Scan for the cell matching the given text and deliver its [X, Y] coordinate at center. 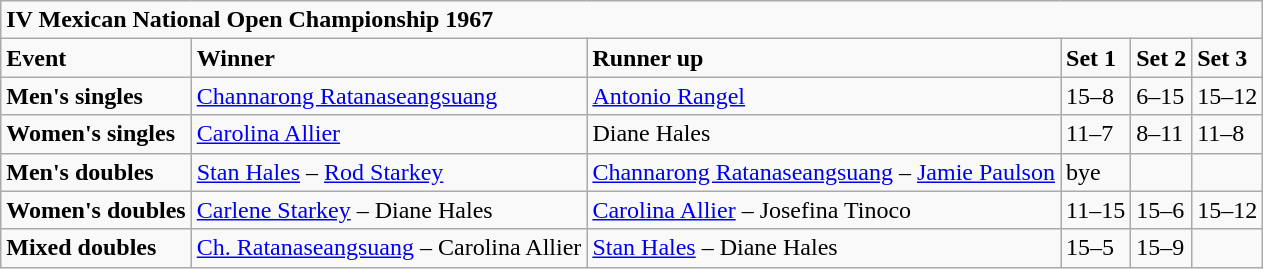
Women's doubles [96, 210]
Mixed doubles [96, 248]
Women's singles [96, 134]
Event [96, 58]
Stan Hales – Rod Starkey [389, 172]
Set 1 [1095, 58]
6–15 [1162, 96]
Stan Hales – Diane Hales [824, 248]
Set 2 [1162, 58]
Channarong Ratanaseangsuang – Jamie Paulson [824, 172]
Set 3 [1228, 58]
11–7 [1095, 134]
15–9 [1162, 248]
Winner [389, 58]
Carolina Allier [389, 134]
11–15 [1095, 210]
Channarong Ratanaseangsuang [389, 96]
Diane Hales [824, 134]
IV Mexican National Open Championship 1967 [632, 20]
8–11 [1162, 134]
Runner up [824, 58]
15–6 [1162, 210]
11–8 [1228, 134]
Carolina Allier – Josefina Tinoco [824, 210]
15–8 [1095, 96]
Carlene Starkey – Diane Hales [389, 210]
Ch. Ratanaseangsuang – Carolina Allier [389, 248]
Men's singles [96, 96]
Antonio Rangel [824, 96]
15–5 [1095, 248]
bye [1095, 172]
Men's doubles [96, 172]
